Return (x, y) of the center of cell containing provided text 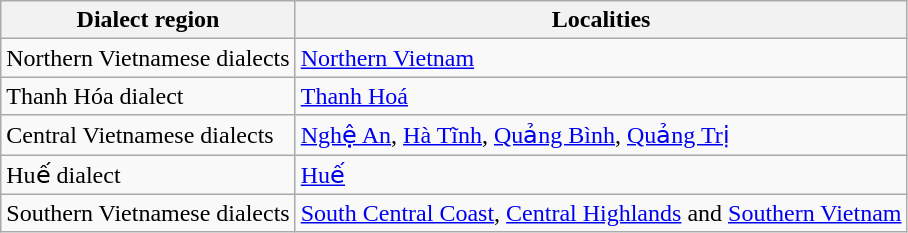
Huế dialect (148, 174)
Thanh Hoá (601, 96)
South Central Coast, Central Highlands and Southern Vietnam (601, 213)
Nghệ An, Hà Tĩnh, Quảng Bình, Quảng Trị (601, 135)
Southern Vietnamese dialects (148, 213)
Northern Vietnam (601, 58)
Dialect region (148, 20)
Localities (601, 20)
Thanh Hóa dialect (148, 96)
Central Vietnamese dialects (148, 135)
Northern Vietnamese dialects (148, 58)
Huế (601, 174)
